From the cell containing the given text, extract its center point as [X, Y] coordinate. 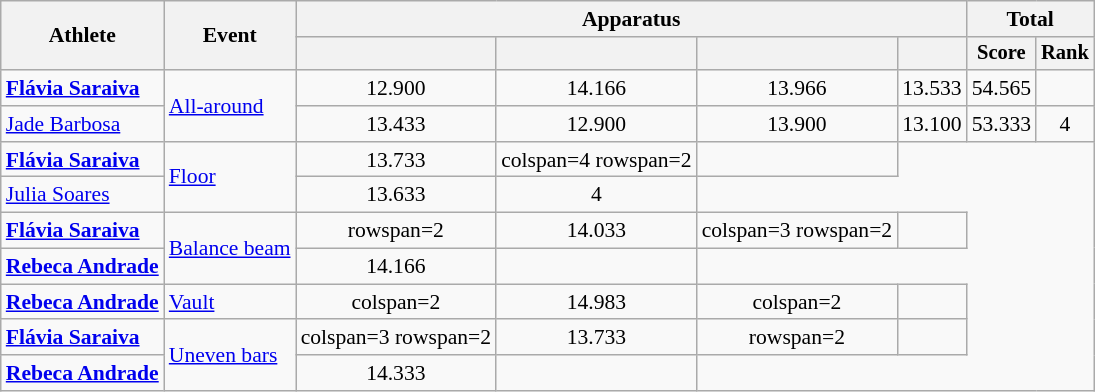
Total [1030, 19]
Vault [230, 302]
13.433 [396, 124]
Balance beam [230, 248]
13.900 [798, 124]
14.333 [396, 373]
13.633 [396, 195]
Apparatus [632, 19]
colspan=4 rowspan=2 [596, 160]
Uneven bars [230, 356]
Event [230, 36]
13.966 [798, 88]
Rank [1065, 54]
All-around [230, 106]
53.333 [1002, 124]
13.533 [932, 88]
Floor [230, 178]
14.033 [596, 231]
Score [1002, 54]
54.565 [1002, 88]
Athlete [82, 36]
13.100 [932, 124]
Julia Soares [82, 195]
Jade Barbosa [82, 124]
14.983 [596, 302]
